Identify which cell holds the provided text, then report its (x, y) central coordinate. 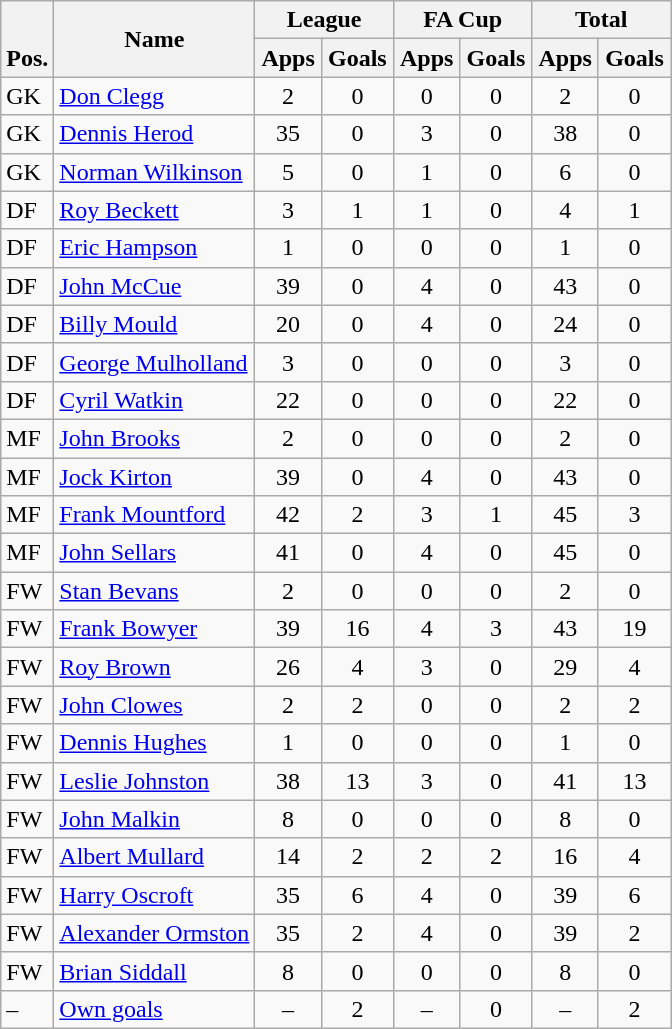
John Sellars (154, 553)
14 (288, 857)
John McCue (154, 286)
Brian Siddall (154, 971)
George Mulholland (154, 362)
42 (288, 515)
Stan Bevans (154, 591)
19 (634, 629)
Roy Beckett (154, 210)
Roy Brown (154, 667)
League (324, 20)
Name (154, 39)
20 (288, 324)
Jock Kirton (154, 477)
John Malkin (154, 819)
Eric Hampson (154, 248)
FA Cup (462, 20)
Total (602, 20)
Dennis Herod (154, 134)
5 (288, 172)
Pos. (28, 39)
Leslie Johnston (154, 781)
John Brooks (154, 438)
Norman Wilkinson (154, 172)
Don Clegg (154, 96)
Albert Mullard (154, 857)
Dennis Hughes (154, 743)
Harry Oscroft (154, 895)
24 (566, 324)
29 (566, 667)
John Clowes (154, 705)
Frank Mountford (154, 515)
26 (288, 667)
Own goals (154, 1009)
Alexander Ormston (154, 933)
Frank Bowyer (154, 629)
Billy Mould (154, 324)
Cyril Watkin (154, 400)
